Pinpoint the cell where the given text exists, returning its (X, Y) midpoint coordinate. 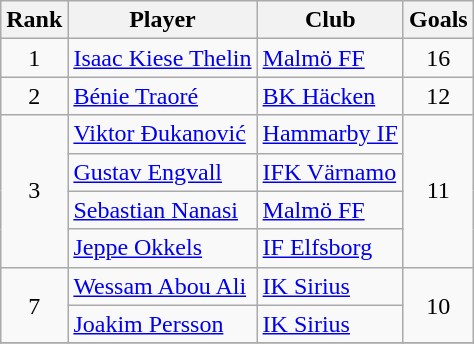
Club (330, 20)
1 (34, 58)
12 (438, 96)
Gustav Engvall (162, 172)
2 (34, 96)
IF Elfsborg (330, 248)
16 (438, 58)
BK Häcken (330, 96)
Hammarby IF (330, 134)
Joakim Persson (162, 324)
IFK Värnamo (330, 172)
Bénie Traoré (162, 96)
3 (34, 191)
Isaac Kiese Thelin (162, 58)
10 (438, 305)
Jeppe Okkels (162, 248)
Wessam Abou Ali (162, 286)
Sebastian Nanasi (162, 210)
Goals (438, 20)
11 (438, 191)
Rank (34, 20)
Player (162, 20)
7 (34, 305)
Viktor Đukanović (162, 134)
